Detect which cell encompasses the target text, then output its (x, y) center coordinate. 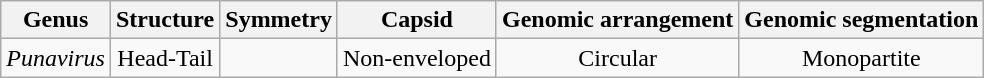
Non-enveloped (416, 58)
Genomic arrangement (617, 20)
Symmetry (279, 20)
Genomic segmentation (862, 20)
Capsid (416, 20)
Monopartite (862, 58)
Circular (617, 58)
Head-Tail (164, 58)
Punavirus (56, 58)
Genus (56, 20)
Structure (164, 20)
